Determine the [X, Y] coordinate at the center of the cell enclosing the given text.  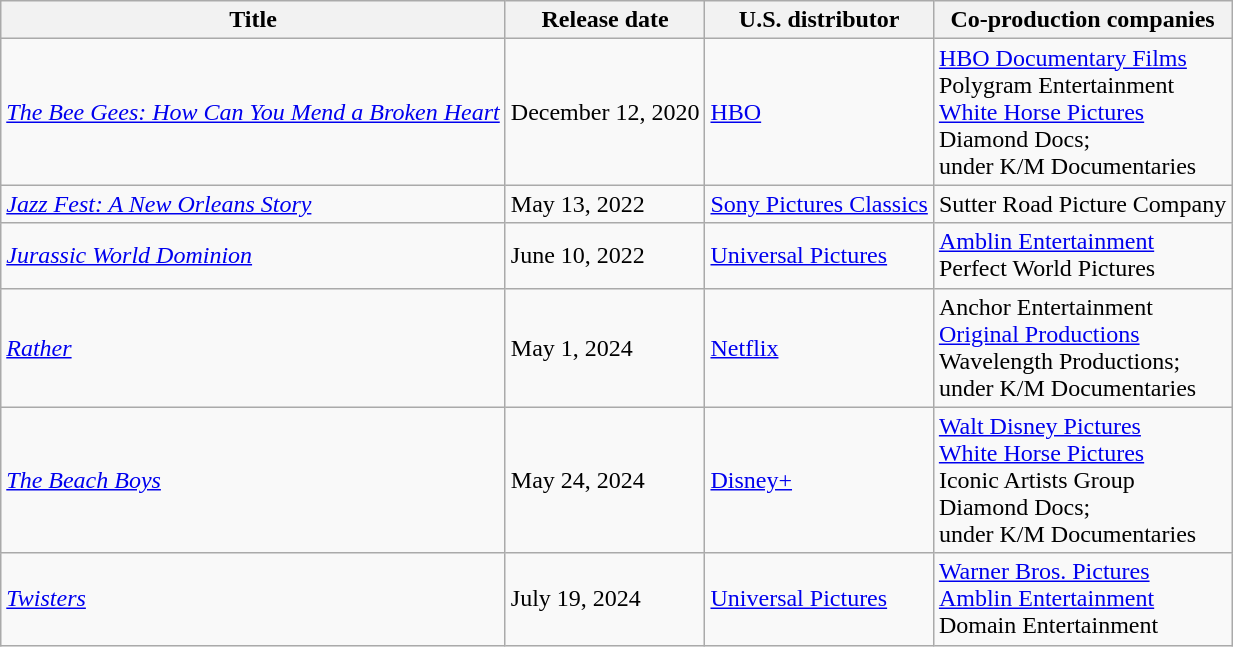
May 1, 2024 [605, 348]
Walt Disney PicturesWhite Horse PicturesIconic Artists GroupDiamond Docs;under K/M Documentaries [1082, 480]
May 24, 2024 [605, 480]
The Bee Gees: How Can You Mend a Broken Heart [254, 112]
Release date [605, 20]
Warner Bros. PicturesAmblin EntertainmentDomain Entertainment [1082, 599]
December 12, 2020 [605, 112]
Jurassic World Dominion [254, 256]
May 13, 2022 [605, 204]
U.S. distributor [819, 20]
Rather [254, 348]
Anchor EntertainmentOriginal ProductionsWavelength Productions;under K/M Documentaries [1082, 348]
Netflix [819, 348]
HBO Documentary FilmsPolygram EntertainmentWhite Horse PicturesDiamond Docs;under K/M Documentaries [1082, 112]
June 10, 2022 [605, 256]
Sony Pictures Classics [819, 204]
July 19, 2024 [605, 599]
Amblin EntertainmentPerfect World Pictures [1082, 256]
The Beach Boys [254, 480]
Disney+ [819, 480]
HBO [819, 112]
Twisters [254, 599]
Co-production companies [1082, 20]
Jazz Fest: A New Orleans Story [254, 204]
Title [254, 20]
Sutter Road Picture Company [1082, 204]
